Locate the cell with the specified text and output its [x, y] center coordinate. 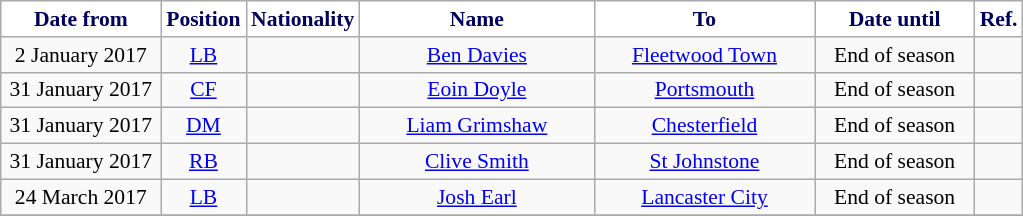
Ref. [999, 19]
Lancaster City [704, 197]
RB [204, 162]
St Johnstone [704, 162]
2 January 2017 [81, 55]
To [704, 19]
Nationality [302, 19]
Position [204, 19]
Name [476, 19]
Clive Smith [476, 162]
Date until [895, 19]
Fleetwood Town [704, 55]
Josh Earl [476, 197]
Liam Grimshaw [476, 126]
CF [204, 90]
24 March 2017 [81, 197]
Portsmouth [704, 90]
Chesterfield [704, 126]
Date from [81, 19]
Ben Davies [476, 55]
DM [204, 126]
Eoin Doyle [476, 90]
